Return the [X, Y] coordinate for the center point of the cell that contains the specified text.  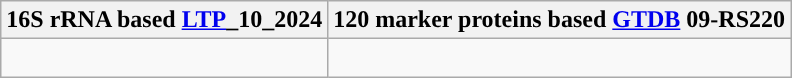
16S rRNA based LTP_10_2024 [164, 20]
120 marker proteins based GTDB 09-RS220 [560, 20]
